Capture the cell that displays the provided text and extract its (X, Y) central coordinate. 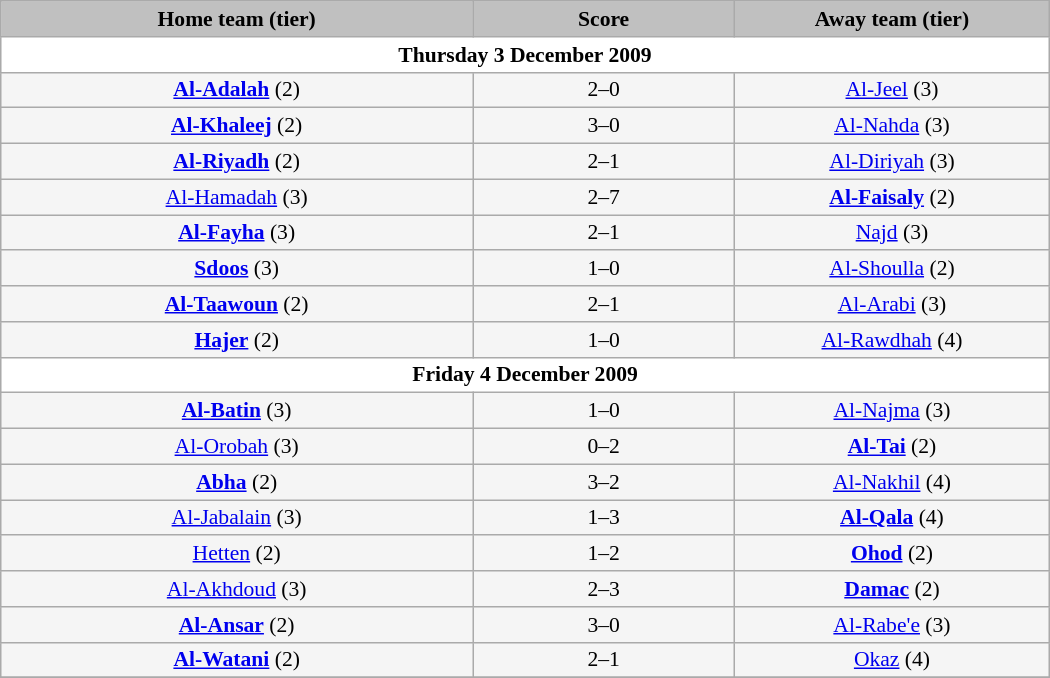
Al-Nakhil (4) (892, 482)
Ohod (2) (892, 554)
Najd (3) (892, 233)
Away team (tier) (892, 19)
Al-Arabi (3) (892, 304)
2–7 (604, 197)
Al-Rawdhah (4) (892, 340)
Al-Jabalain (3) (237, 518)
Thursday 3 December 2009 (525, 55)
Friday 4 December 2009 (525, 375)
Al-Ansar (2) (237, 625)
Al-Hamadah (3) (237, 197)
Al-Rabe'e (3) (892, 625)
Al-Faisaly (2) (892, 197)
Okaz (4) (892, 660)
Damac (2) (892, 589)
Home team (tier) (237, 19)
1–2 (604, 554)
0–2 (604, 447)
Hetten (2) (237, 554)
Al-Tai (2) (892, 447)
Al-Watani (2) (237, 660)
Al-Orobah (3) (237, 447)
Al-Diriyah (3) (892, 162)
Al-Akhdoud (3) (237, 589)
2–0 (604, 90)
Al-Riyadh (2) (237, 162)
2–3 (604, 589)
Sdoos (3) (237, 269)
Al-Fayha (3) (237, 233)
Al-Shoulla (2) (892, 269)
Al-Taawoun (2) (237, 304)
Abha (2) (237, 482)
Al-Batin (3) (237, 411)
Al-Qala (4) (892, 518)
Score (604, 19)
Al-Nahda (3) (892, 126)
Al-Jeel (3) (892, 90)
Hajer (2) (237, 340)
1–3 (604, 518)
Al-Najma (3) (892, 411)
Al-Khaleej (2) (237, 126)
Al-Adalah (2) (237, 90)
3–2 (604, 482)
